Pinpoint the cell where the given text exists, returning its [x, y] midpoint coordinate. 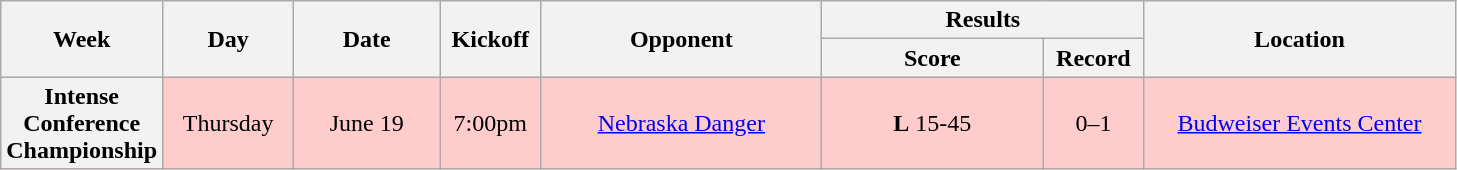
7:00pm [490, 123]
Day [228, 39]
Nebraska Danger [682, 123]
Week [82, 39]
0–1 [1094, 123]
Score [932, 58]
Record [1094, 58]
Kickoff [490, 39]
Opponent [682, 39]
Location [1300, 39]
Date [367, 39]
Intense Conference Championship [82, 123]
Results [983, 20]
Budweiser Events Center [1300, 123]
L 15-45 [932, 123]
Thursday [228, 123]
June 19 [367, 123]
